Determine the (X, Y) coordinate at the center of the cell enclosing the given text.  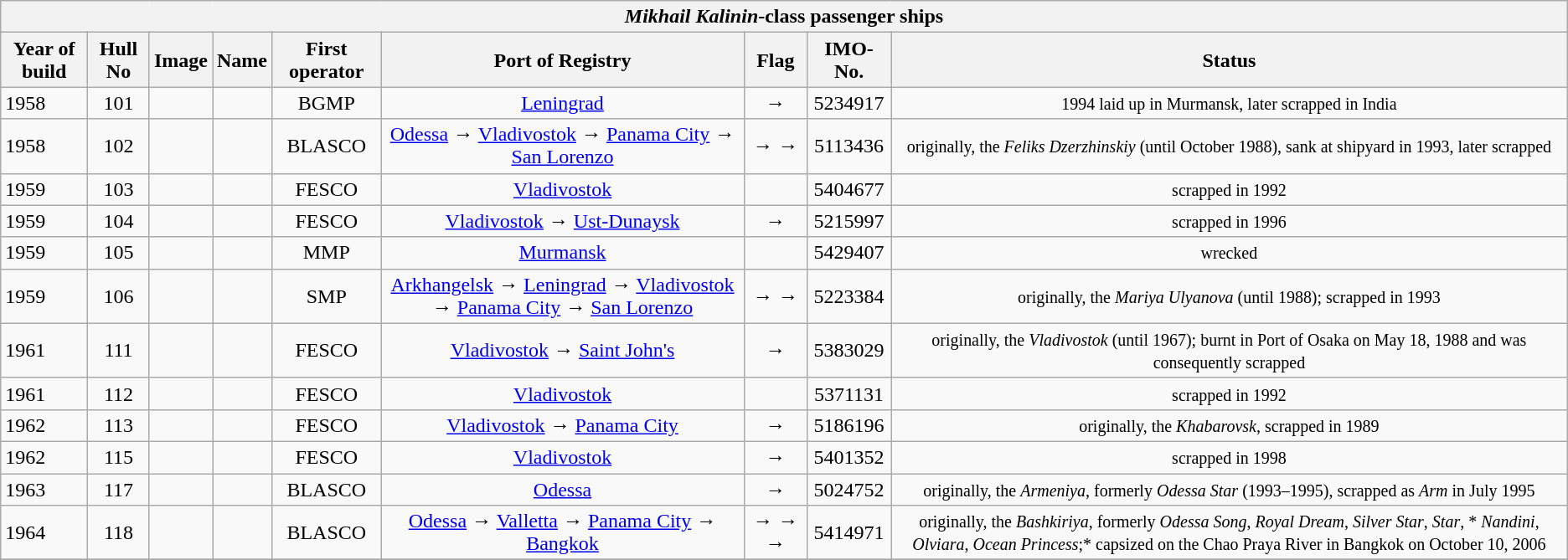
Arkhangelsk → Leningrad → Vladivostok → Panama City → San Lorenzo (563, 296)
5223384 (849, 296)
originally, the Feliks Dzerzhinskiy (until October 1988), sank at shipyard in 1993, later scrapped (1230, 146)
5404677 (849, 189)
5401352 (849, 457)
1994 laid up in Murmansk, later scrapped in India (1230, 103)
103 (119, 189)
wrecked (1230, 253)
105 (119, 253)
111 (119, 350)
Vladivostok → Panama City (563, 425)
102 (119, 146)
5383029 (849, 350)
MMP (327, 253)
Mikhail Kalinin-class passenger ships (784, 17)
1964 (44, 532)
First operator (327, 60)
5113436 (849, 146)
Flag (776, 60)
Vladivostok → Saint John's (563, 350)
Name (243, 60)
1963 (44, 490)
112 (119, 393)
5429407 (849, 253)
106 (119, 296)
118 (119, 532)
117 (119, 490)
104 (119, 221)
113 (119, 425)
BGMP (327, 103)
scrapped in 1996 (1230, 221)
5024752 (849, 490)
5234917 (849, 103)
5414971 (849, 532)
Hull No (119, 60)
→ → → (776, 532)
Port of Registry (563, 60)
originally, the Armeniya, formerly Odessa Star (1993–1995), scrapped as Arm in July 1995 (1230, 490)
115 (119, 457)
5215997 (849, 221)
Image (181, 60)
SMP (327, 296)
Odessa → Valletta → Panama City → Bangkok (563, 532)
Odessa (563, 490)
101 (119, 103)
IMO-No. (849, 60)
scrapped in 1998 (1230, 457)
originally, the Mariya Ulyanova (until 1988); scrapped in 1993 (1230, 296)
5371131 (849, 393)
Leningrad (563, 103)
Odessa → Vladivostok → Panama City → San Lorenzo (563, 146)
Status (1230, 60)
Vladivostok → Ust-Dunaysk (563, 221)
Year of build (44, 60)
5186196 (849, 425)
originally, the Vladivostok (until 1967); burnt in Port of Osaka on May 18, 1988 and was consequently scrapped (1230, 350)
Murmansk (563, 253)
originally, the Khabarovsk, scrapped in 1989 (1230, 425)
